Pinpoint the cell where the given text exists, returning its (X, Y) midpoint coordinate. 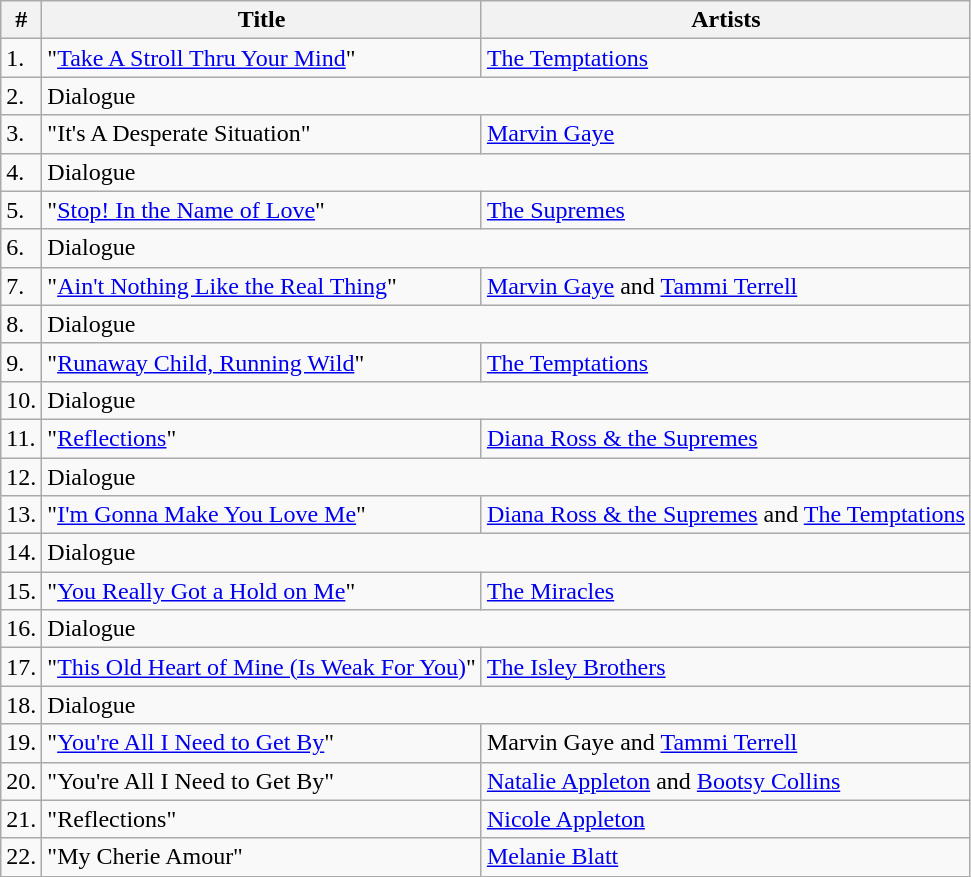
"You Really Got a Hold on Me" (262, 591)
2. (22, 96)
16. (22, 629)
10. (22, 400)
Diana Ross & the Supremes and The Temptations (726, 515)
8. (22, 324)
18. (22, 705)
19. (22, 743)
6. (22, 248)
5. (22, 210)
13. (22, 515)
"Take A Stroll Thru Your Mind" (262, 58)
# (22, 20)
"It's A Desperate Situation" (262, 134)
Artists (726, 20)
Melanie Blatt (726, 857)
"My Cherie Amour" (262, 857)
"I'm Gonna Make You Love Me" (262, 515)
"Ain't Nothing Like the Real Thing" (262, 286)
20. (22, 781)
9. (22, 362)
4. (22, 172)
14. (22, 553)
The Miracles (726, 591)
12. (22, 477)
1. (22, 58)
21. (22, 819)
Diana Ross & the Supremes (726, 438)
15. (22, 591)
Natalie Appleton and Bootsy Collins (726, 781)
17. (22, 667)
Title (262, 20)
22. (22, 857)
The Supremes (726, 210)
11. (22, 438)
3. (22, 134)
The Isley Brothers (726, 667)
"This Old Heart of Mine (Is Weak For You)" (262, 667)
Marvin Gaye (726, 134)
"Runaway Child, Running Wild" (262, 362)
"Stop! In the Name of Love" (262, 210)
Nicole Appleton (726, 819)
7. (22, 286)
